Identify which cell holds the provided text, then report its [X, Y] central coordinate. 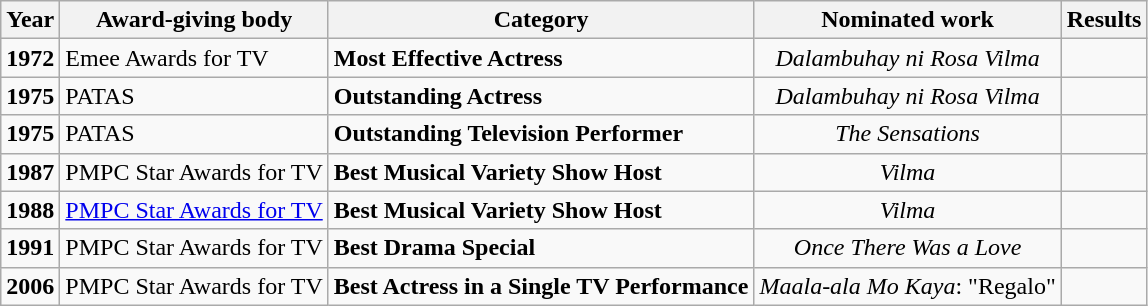
2006 [30, 286]
Category [541, 20]
Once There Was a Love [908, 248]
1972 [30, 58]
1987 [30, 172]
1991 [30, 248]
Outstanding Actress [541, 96]
Nominated work [908, 20]
Emee Awards for TV [194, 58]
The Sensations [908, 134]
Best Drama Special [541, 248]
Year [30, 20]
Outstanding Television Performer [541, 134]
Maala-ala Mo Kaya: "Regalo" [908, 286]
Best Actress in a Single TV Performance [541, 286]
1988 [30, 210]
Award-giving body [194, 20]
Most Effective Actress [541, 58]
Results [1104, 20]
